Determine the [X, Y] coordinate at the center of the cell enclosing the given text.  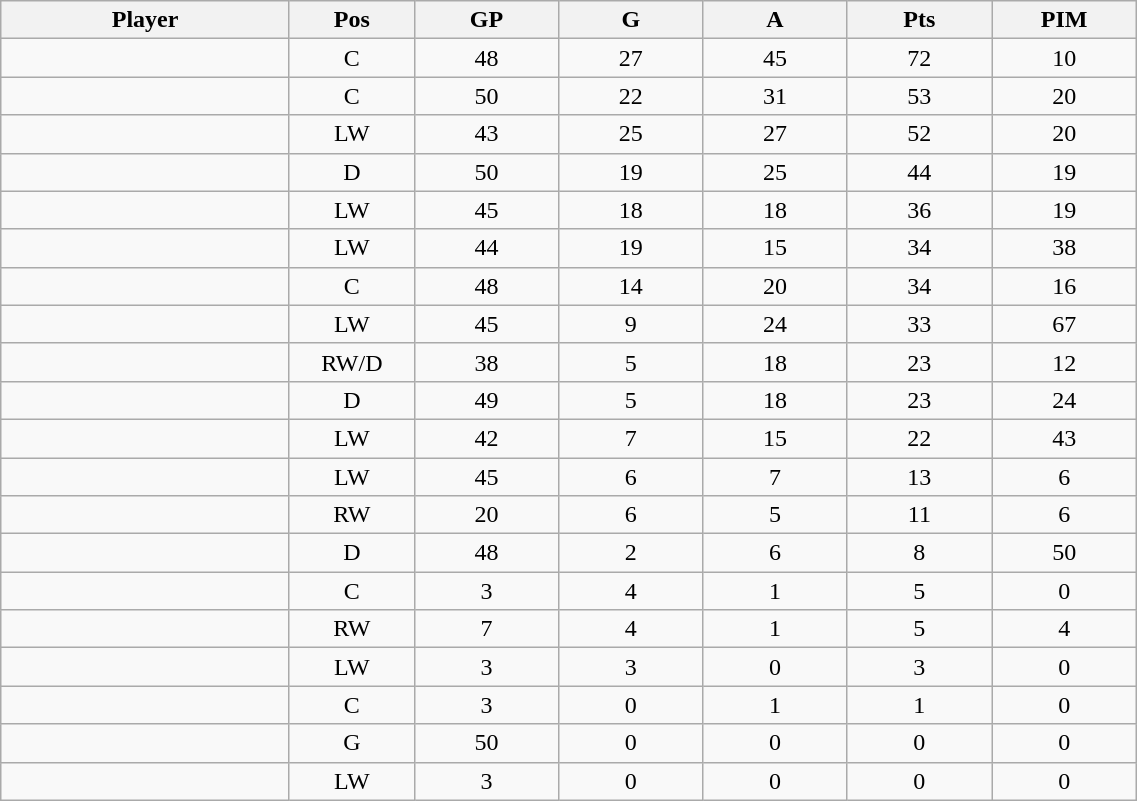
10 [1064, 58]
A [775, 20]
16 [1064, 286]
52 [919, 134]
67 [1064, 324]
14 [631, 286]
12 [1064, 362]
RW/D [352, 362]
11 [919, 515]
36 [919, 210]
Pts [919, 20]
PIM [1064, 20]
2 [631, 553]
31 [775, 96]
9 [631, 324]
13 [919, 477]
Pos [352, 20]
42 [486, 438]
72 [919, 58]
49 [486, 400]
GP [486, 20]
Player [146, 20]
33 [919, 324]
53 [919, 96]
8 [919, 553]
